Find where the given text appears and provide that cell's center as [X, Y] coordinate. 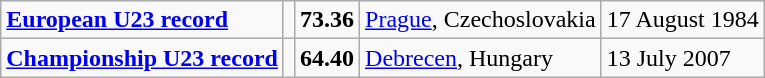
13 July 2007 [682, 58]
European U23 record [142, 20]
Championship U23 record [142, 58]
Debrecen, Hungary [481, 58]
64.40 [326, 58]
17 August 1984 [682, 20]
73.36 [326, 20]
Prague, Czechoslovakia [481, 20]
